Find where the given text appears and provide that cell's center as [X, Y] coordinate. 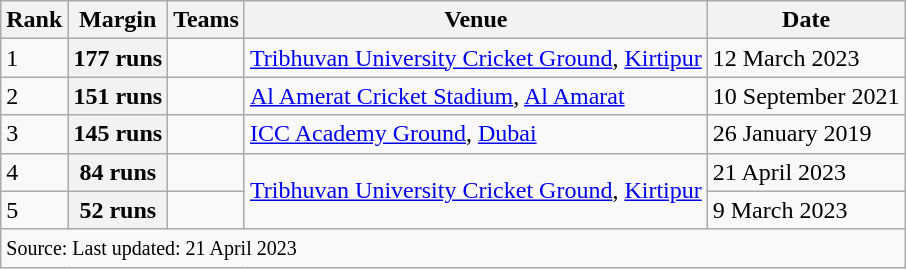
84 runs [118, 172]
Rank [34, 20]
2 [34, 96]
Margin [118, 20]
10 September 2021 [806, 96]
Date [806, 20]
5 [34, 210]
12 March 2023 [806, 58]
9 March 2023 [806, 210]
177 runs [118, 58]
4 [34, 172]
52 runs [118, 210]
Al Amerat Cricket Stadium, Al Amarat [476, 96]
26 January 2019 [806, 134]
Source: Last updated: 21 April 2023 [453, 248]
Teams [206, 20]
ICC Academy Ground, Dubai [476, 134]
3 [34, 134]
Venue [476, 20]
1 [34, 58]
145 runs [118, 134]
21 April 2023 [806, 172]
151 runs [118, 96]
